Identify which cell holds the provided text, then report its (X, Y) central coordinate. 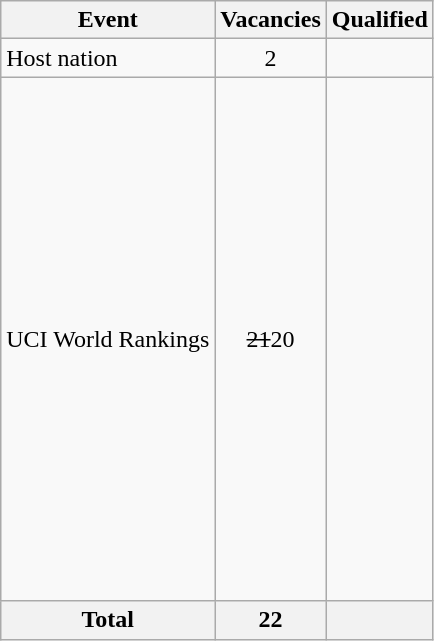
UCI World Rankings (108, 339)
Host nation (108, 58)
Total (108, 620)
Vacancies (271, 20)
22 (271, 620)
Event (108, 20)
Qualified (380, 20)
2 (271, 58)
2120 (271, 339)
